Search for the cell housing the specified text and yield its [x, y] center coordinate. 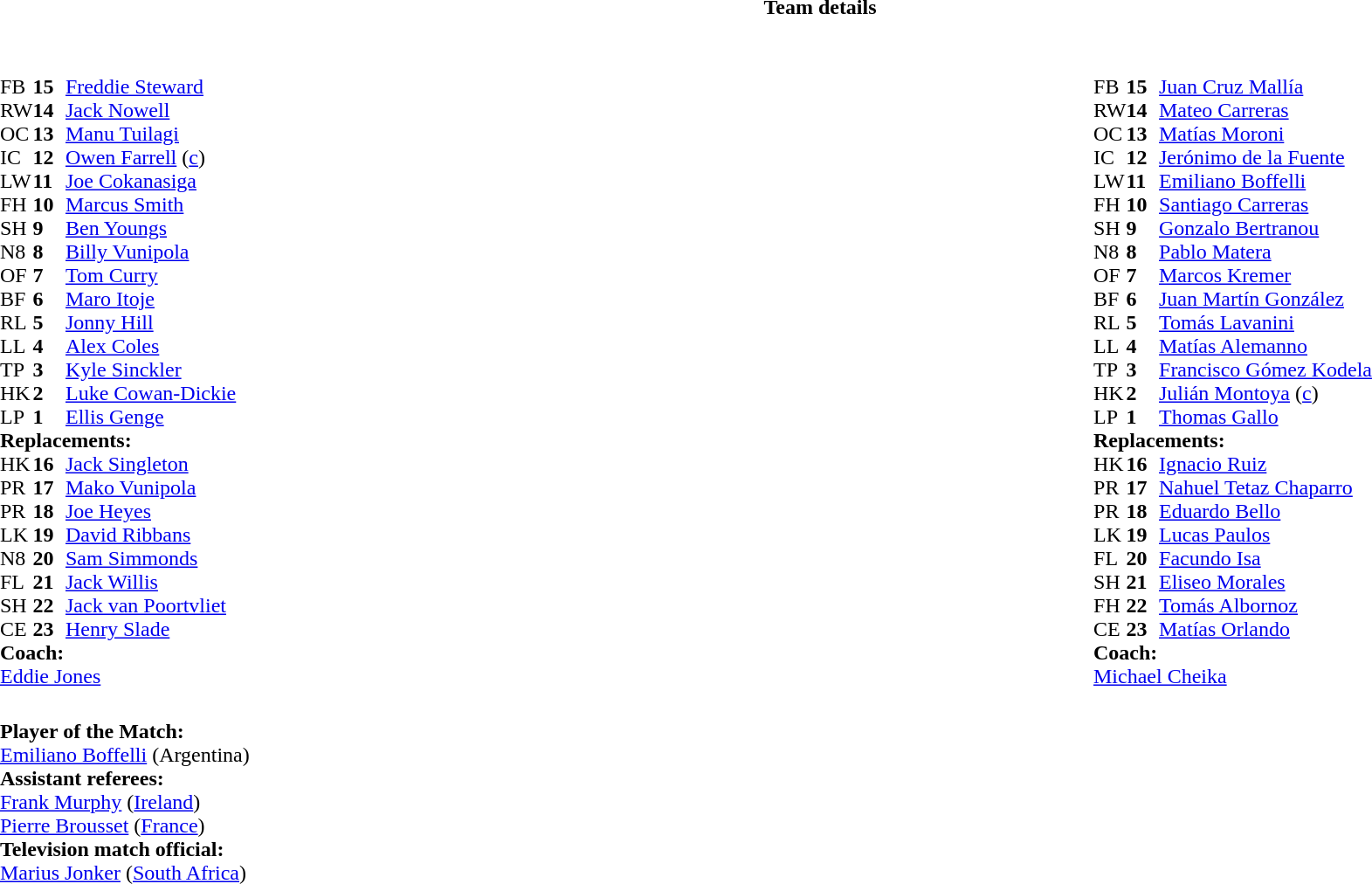
Lucas Paulos [1265, 535]
Owen Farrell (c) [150, 157]
Henry Slade [150, 629]
Mako Vunipola [150, 487]
Eliseo Morales [1265, 582]
Jack Nowell [150, 110]
Manu Tuilagi [150, 135]
Ben Youngs [150, 229]
Alex Coles [150, 346]
Juan Martín González [1265, 299]
Maro Itoje [150, 299]
Juan Cruz Mallía [1265, 87]
Freddie Steward [150, 87]
Santiago Carreras [1265, 204]
Jerónimo de la Fuente [1265, 157]
Eddie Jones [118, 676]
Eduardo Bello [1265, 512]
Jonny Hill [150, 323]
Pablo Matera [1265, 252]
Francisco Gómez Kodela [1265, 370]
Matías Orlando [1265, 629]
Tomás Albornoz [1265, 606]
Facundo Isa [1265, 559]
Sam Simmonds [150, 559]
Jack Singleton [150, 465]
Julián Montoya (c) [1265, 393]
Jack van Poortvliet [150, 606]
Joe Heyes [150, 512]
Tom Curry [150, 276]
Kyle Sinckler [150, 370]
Ellis Genge [150, 418]
Matías Alemanno [1265, 346]
Michael Cheika [1233, 676]
Emiliano Boffelli [1265, 182]
Luke Cowan-Dickie [150, 393]
Matías Moroni [1265, 135]
Tomás Lavanini [1265, 323]
Marcos Kremer [1265, 276]
Jack Willis [150, 582]
Marcus Smith [150, 204]
Thomas Gallo [1265, 418]
Nahuel Tetaz Chaparro [1265, 487]
Mateo Carreras [1265, 110]
Gonzalo Bertranou [1265, 229]
Joe Cokanasiga [150, 182]
Ignacio Ruiz [1265, 465]
Billy Vunipola [150, 252]
David Ribbans [150, 535]
